Extract the [X, Y] coordinate from the center of the cell holding the provided text.  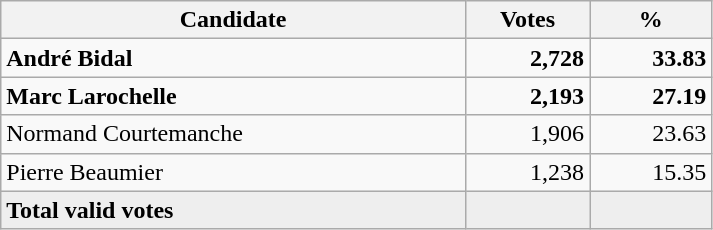
Votes [527, 20]
Pierre Beaumier [234, 172]
% [651, 20]
2,728 [527, 58]
Marc Larochelle [234, 96]
Normand Courtemanche [234, 134]
Candidate [234, 20]
27.19 [651, 96]
Total valid votes [234, 210]
33.83 [651, 58]
2,193 [527, 96]
23.63 [651, 134]
André Bidal [234, 58]
15.35 [651, 172]
1,238 [527, 172]
1,906 [527, 134]
